Return the (X, Y) coordinate for the center point of the cell that contains the specified text.  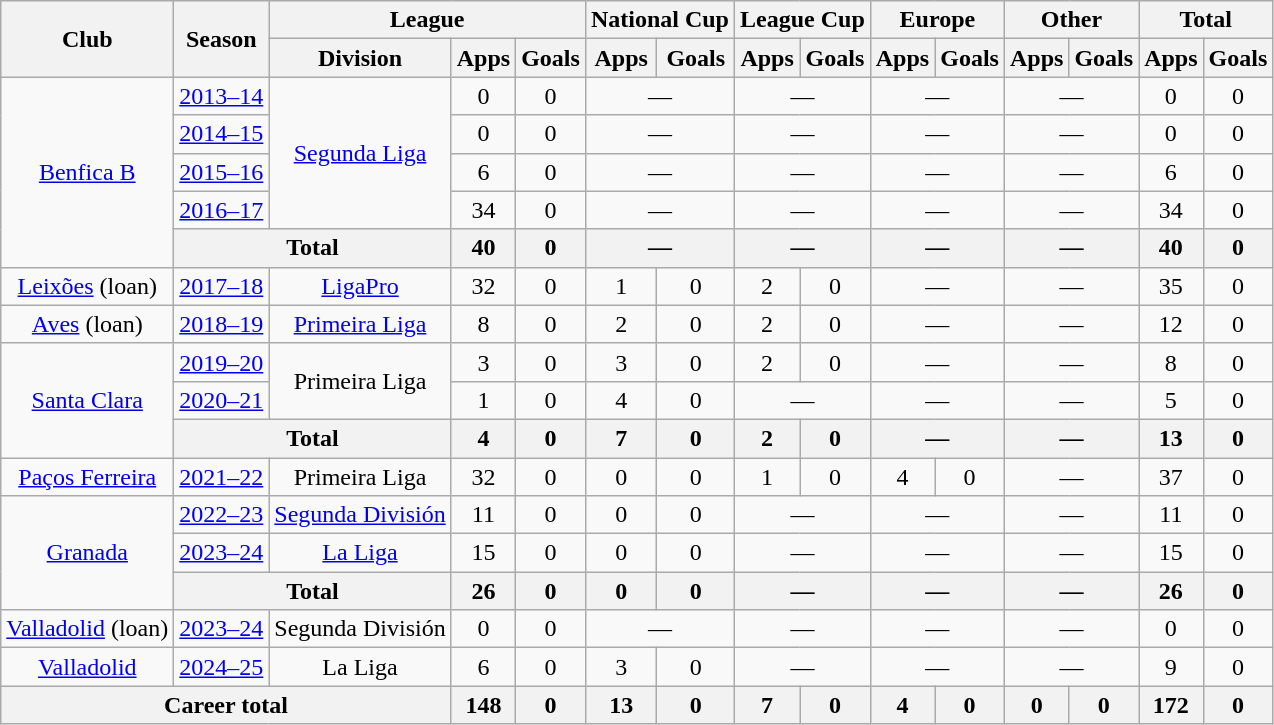
National Cup (660, 20)
2015–16 (222, 172)
2024–25 (222, 667)
2019–20 (222, 362)
37 (1171, 477)
Segunda Liga (360, 153)
League Cup (803, 20)
Career total (226, 705)
2013–14 (222, 96)
2022–23 (222, 515)
9 (1171, 667)
Europe (937, 20)
Division (360, 58)
Granada (88, 553)
Other (1071, 20)
2018–19 (222, 324)
12 (1171, 324)
172 (1171, 705)
2016–17 (222, 210)
Valladolid (88, 667)
5 (1171, 400)
Season (222, 39)
148 (483, 705)
35 (1171, 286)
Valladolid (loan) (88, 629)
Club (88, 39)
Paços Ferreira (88, 477)
2021–22 (222, 477)
Aves (loan) (88, 324)
Benfica B (88, 172)
2017–18 (222, 286)
2014–15 (222, 134)
2020–21 (222, 400)
Santa Clara (88, 400)
Leixões (loan) (88, 286)
League (428, 20)
LigaPro (360, 286)
